From the cell containing the given text, extract its center point as [X, Y] coordinate. 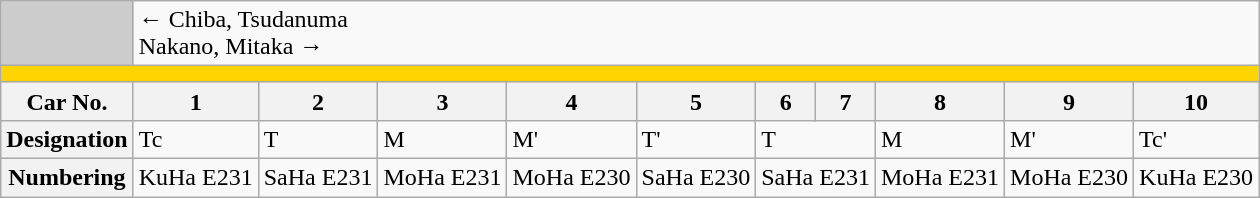
6 [786, 101]
4 [572, 101]
10 [1196, 101]
KuHa E230 [1196, 177]
SaHa E230 [696, 177]
KuHa E231 [196, 177]
5 [696, 101]
1 [196, 101]
Designation [67, 139]
Car No. [67, 101]
8 [940, 101]
3 [442, 101]
Tc [196, 139]
7 [846, 101]
← Chiba, TsudanumaNakano, Mitaka → [696, 34]
2 [318, 101]
9 [1070, 101]
Tc' [1196, 139]
T' [696, 139]
Numbering [67, 177]
